Locate the cell with the specified text and output its [x, y] center coordinate. 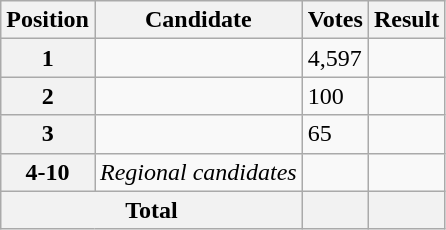
100 [335, 96]
4-10 [48, 172]
1 [48, 58]
Candidate [198, 20]
2 [48, 96]
3 [48, 134]
Position [48, 20]
Regional candidates [198, 172]
Total [152, 210]
4,597 [335, 58]
Votes [335, 20]
65 [335, 134]
Result [406, 20]
